From the cell containing the given text, extract its center point as [X, Y] coordinate. 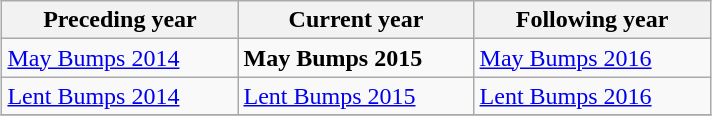
Current year [356, 20]
May Bumps 2016 [592, 58]
Following year [592, 20]
Preceding year [120, 20]
Lent Bumps 2016 [592, 96]
May Bumps 2015 [356, 58]
Lent Bumps 2014 [120, 96]
May Bumps 2014 [120, 58]
Lent Bumps 2015 [356, 96]
